Return the [X, Y] coordinate for the center point of the cell that contains the specified text.  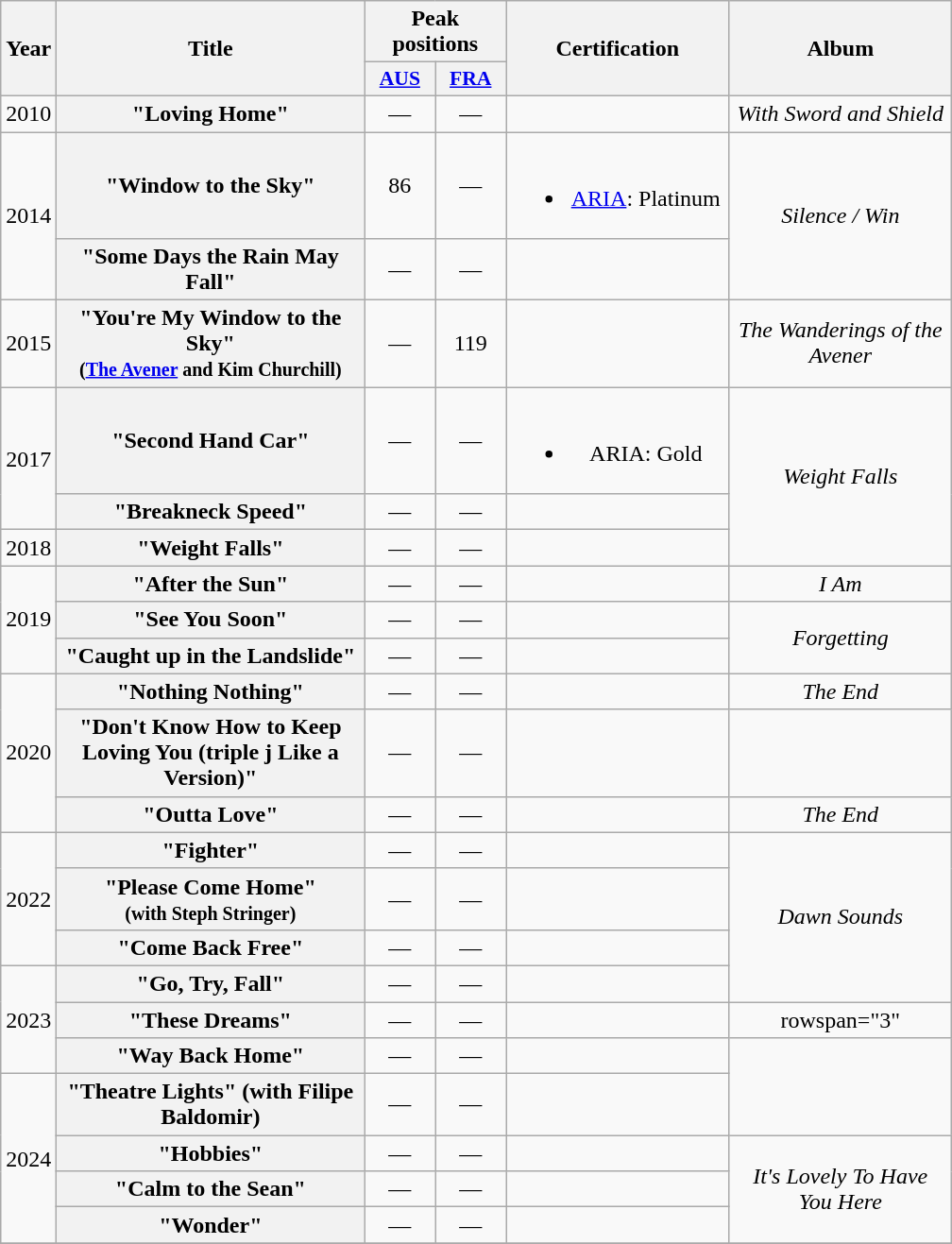
FRA [470, 79]
2022 [28, 899]
Title [211, 49]
AUS [400, 79]
"Theatre Lights" (with Filipe Baldomir) [211, 1105]
Year [28, 49]
Forgetting [841, 638]
"Come Back Free" [211, 947]
"Caught up in the Landslide" [211, 656]
"Loving Home" [211, 113]
"Nothing Nothing" [211, 691]
"Don't Know How to Keep Loving You (triple j Like a Version)" [211, 753]
The Wanderings of the Avener [841, 344]
"Calm to the Sean" [211, 1189]
2023 [28, 1019]
Silence / Win [841, 216]
Dawn Sounds [841, 916]
rowspan="3" [841, 1019]
2017 [28, 459]
With Sword and Shield [841, 113]
"Breakneck Speed" [211, 512]
2020 [28, 753]
"Go, Try, Fall" [211, 983]
2010 [28, 113]
"Some Days the Rain May Fall" [211, 270]
"Weight Falls" [211, 548]
"After the Sun" [211, 584]
Album [841, 49]
"Outta Love" [211, 814]
Weight Falls [841, 476]
Peak positions [435, 32]
It's Lovely To Have You Here [841, 1189]
2024 [28, 1158]
2019 [28, 620]
119 [470, 344]
"Window to the Sky" [211, 185]
"These Dreams" [211, 1019]
Certification [618, 49]
2018 [28, 548]
"You're My Window to the Sky"(The Avener and Kim Churchill) [211, 344]
86 [400, 185]
2015 [28, 344]
"Fighter" [211, 850]
"Wonder" [211, 1225]
ARIA: Platinum [618, 185]
I Am [841, 584]
"Second Hand Car" [211, 440]
"See You Soon" [211, 620]
"Way Back Home" [211, 1056]
"Please Come Home"(with Steph Stringer) [211, 899]
ARIA: Gold [618, 440]
"Hobbies" [211, 1153]
2014 [28, 216]
